For the text-containing cell, return its midpoint in (X, Y) coordinate format. 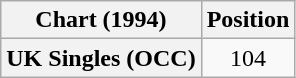
Position (248, 20)
Chart (1994) (101, 20)
UK Singles (OCC) (101, 58)
104 (248, 58)
